Extract the [x, y] coordinate from the center of the cell holding the provided text.  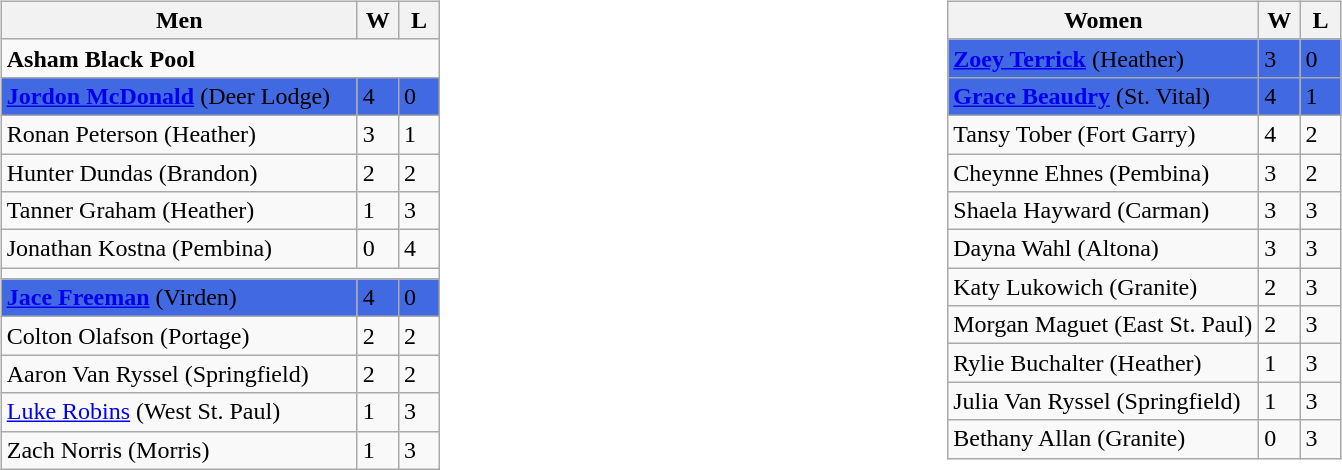
Men [179, 20]
Morgan Maguet (East St. Paul) [1104, 325]
Zoey Terrick (Heather) [1104, 58]
Dayna Wahl (Altona) [1104, 249]
Women [1104, 20]
Katy Lukowich (Granite) [1104, 287]
Asham Black Pool [220, 58]
Julia Van Ryssel (Springfield) [1104, 401]
Jordon McDonald (Deer Lodge) [179, 96]
Ronan Peterson (Heather) [179, 134]
Jonathan Kostna (Pembina) [179, 249]
Tansy Tober (Fort Garry) [1104, 134]
Hunter Dundas (Brandon) [179, 173]
Luke Robins (West St. Paul) [179, 412]
Cheynne Ehnes (Pembina) [1104, 173]
Zach Norris (Morris) [179, 450]
Colton Olafson (Portage) [179, 336]
Bethany Allan (Granite) [1104, 439]
Aaron Van Ryssel (Springfield) [179, 374]
Jace Freeman (Virden) [179, 298]
Rylie Buchalter (Heather) [1104, 363]
Tanner Graham (Heather) [179, 211]
Shaela Hayward (Carman) [1104, 211]
Grace Beaudry (St. Vital) [1104, 96]
